Output the [X, Y] coordinate of the center of the cell containing the given text.  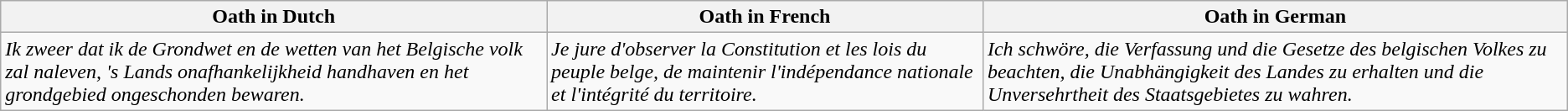
Oath in German [1275, 17]
Oath in Dutch [274, 17]
Je jure d'observer la Constitution et les lois du peuple belge, de maintenir l'indépendance nationale et l'intégrité du territoire. [766, 71]
Oath in French [766, 17]
